Search for the cell housing the specified text and yield its [x, y] center coordinate. 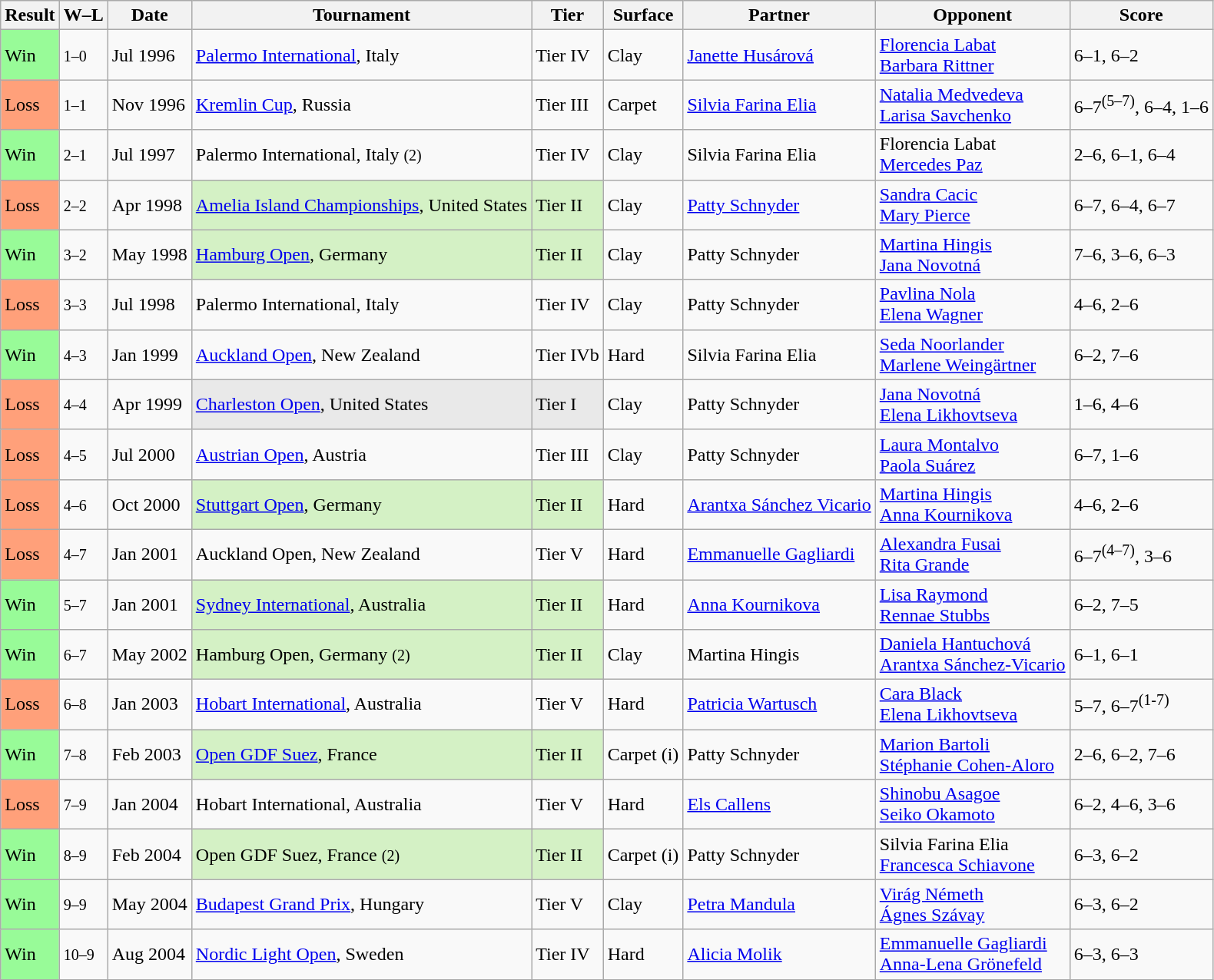
4–3 [83, 355]
7–8 [83, 754]
Virág Németh Ágnes Szávay [973, 905]
Open GDF Suez, France [361, 754]
2–6, 6–1, 6–4 [1141, 155]
Feb 2004 [149, 854]
1–6, 4–6 [1141, 404]
Natalia Medvedeva Larisa Savchenko [973, 104]
Martina Hingis Jana Novotná [973, 255]
Jul 1997 [149, 155]
Arantxa Sánchez Vicario [779, 504]
7–9 [83, 805]
Apr 1998 [149, 204]
Laura Montalvo Paola Suárez [973, 455]
6–7 [83, 654]
9–9 [83, 905]
Jan 1999 [149, 355]
Hamburg Open, Germany (2) [361, 654]
Feb 2003 [149, 754]
Patricia Wartusch [779, 705]
Charleston Open, United States [361, 404]
2–6, 6–2, 7–6 [1141, 754]
May 2004 [149, 905]
Oct 2000 [149, 504]
Tier [568, 15]
Apr 1999 [149, 404]
3–2 [83, 255]
Pavlina Nola Elena Wagner [973, 304]
6–1, 6–2 [1141, 55]
May 1998 [149, 255]
Sandra Cacic Mary Pierce [973, 204]
Els Callens [779, 805]
Emmanuelle Gagliardi Anna-Lena Grönefeld [973, 954]
Martina Hingis Anna Kournikova [973, 504]
Surface [643, 15]
Tournament [361, 15]
6–1, 6–1 [1141, 654]
Aug 2004 [149, 954]
Tier IVb [568, 355]
Petra Mandula [779, 905]
Anna Kournikova [779, 604]
Martina Hingis [779, 654]
6–7(5–7), 6–4, 1–6 [1141, 104]
Score [1141, 15]
Alexandra Fusai Rita Grande [973, 555]
6–2, 7–6 [1141, 355]
Cara Black Elena Likhovtseva [973, 705]
4–7 [83, 555]
Nordic Light Open, Sweden [361, 954]
Nov 1996 [149, 104]
May 2002 [149, 654]
7–6, 3–6, 6–3 [1141, 255]
Seda Noorlander Marlene Weingärtner [973, 355]
5–7, 6–7(1-7) [1141, 705]
1–1 [83, 104]
4–5 [83, 455]
10–9 [83, 954]
3–3 [83, 304]
Kremlin Cup, Russia [361, 104]
Emmanuelle Gagliardi [779, 555]
Daniela Hantuchová Arantxa Sánchez-Vicario [973, 654]
Marion Bartoli Stéphanie Cohen-Aloro [973, 754]
Jana Novotná Elena Likhovtseva [973, 404]
6–3, 6–3 [1141, 954]
6–2, 7–5 [1141, 604]
Carpet [643, 104]
Janette Husárová [779, 55]
Jul 1998 [149, 304]
Jan 2003 [149, 705]
6–7(4–7), 3–6 [1141, 555]
6–7, 1–6 [1141, 455]
2–2 [83, 204]
Result [30, 15]
Florencia Labat Barbara Rittner [973, 55]
W–L [83, 15]
Date [149, 15]
Shinobu Asagoe Seiko Okamoto [973, 805]
4–6 [83, 504]
Opponent [973, 15]
Florencia Labat Mercedes Paz [973, 155]
Lisa Raymond Rennae Stubbs [973, 604]
Stuttgart Open, Germany [361, 504]
4–4 [83, 404]
5–7 [83, 604]
6–8 [83, 705]
Hamburg Open, Germany [361, 255]
Palermo International, Italy (2) [361, 155]
Tier I [568, 404]
8–9 [83, 854]
Jul 1996 [149, 55]
Sydney International, Australia [361, 604]
Amelia Island Championships, United States [361, 204]
2–1 [83, 155]
6–7, 6–4, 6–7 [1141, 204]
1–0 [83, 55]
Austrian Open, Austria [361, 455]
Silvia Farina Elia Francesca Schiavone [973, 854]
Budapest Grand Prix, Hungary [361, 905]
Alicia Molik [779, 954]
Open GDF Suez, France (2) [361, 854]
Jan 2004 [149, 805]
Partner [779, 15]
6–2, 4–6, 3–6 [1141, 805]
Jul 2000 [149, 455]
